Return [X, Y] of the center of cell containing provided text 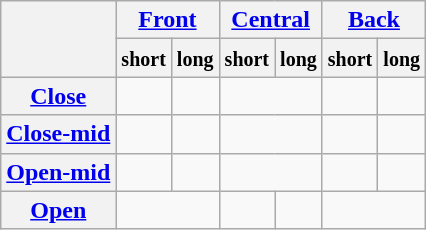
Open-mid [58, 172]
Back [374, 20]
Central [270, 20]
Close-mid [58, 134]
Open [58, 210]
Front [168, 20]
Close [58, 96]
